Detect which cell encompasses the target text, then output its [X, Y] center coordinate. 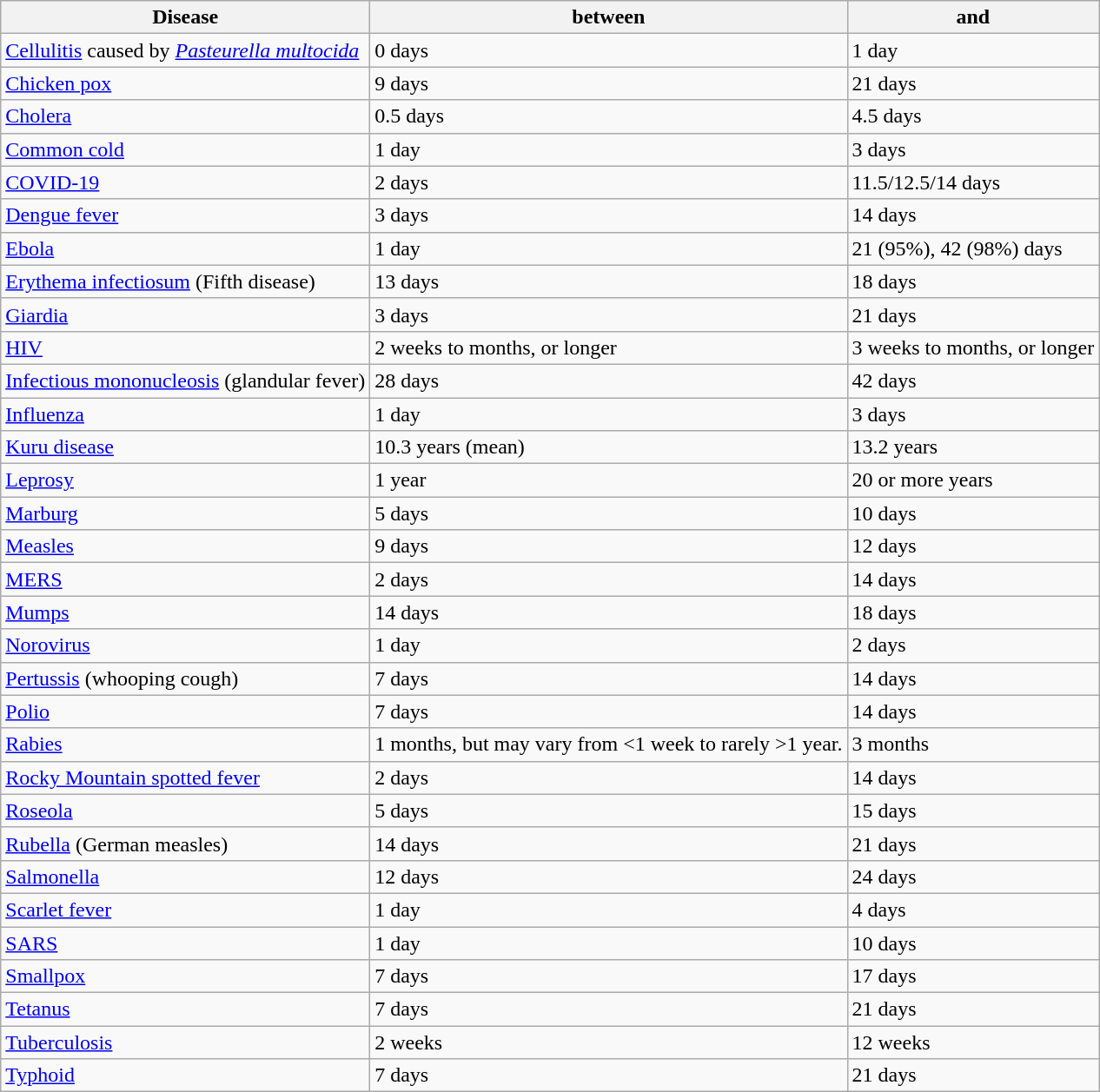
Common cold [186, 149]
HIV [186, 347]
Infectious mononucleosis (glandular fever) [186, 381]
Mumps [186, 612]
Chicken pox [186, 83]
21 (95%), 42 (98%) days [973, 248]
Dengue fever [186, 215]
Salmonella [186, 877]
Tuberculosis [186, 1042]
Cellulitis caused by Pasteurella multocida [186, 50]
Ebola [186, 248]
SARS [186, 943]
13.2 years [973, 447]
Rabies [186, 745]
Pertussis (whooping cough) [186, 678]
Smallpox [186, 976]
Roseola [186, 811]
20 or more years [973, 480]
Marburg [186, 513]
12 weeks [973, 1042]
42 days [973, 381]
2 weeks to months, or longer [608, 347]
10.3 years (mean) [608, 447]
Influenza [186, 414]
0 days [608, 50]
Leprosy [186, 480]
13 days [608, 281]
and [973, 17]
15 days [973, 811]
2 weeks [608, 1042]
24 days [973, 877]
Rubella (German measles) [186, 844]
4 days [973, 910]
Rocky Mountain spotted fever [186, 778]
Disease [186, 17]
1 year [608, 480]
Polio [186, 711]
Tetanus [186, 1009]
COVID-19 [186, 182]
Measles [186, 546]
28 days [608, 381]
Erythema infectiosum (Fifth disease) [186, 281]
0.5 days [608, 116]
Kuru disease [186, 447]
11.5/12.5/14 days [973, 182]
4.5 days [973, 116]
between [608, 17]
MERS [186, 579]
Norovirus [186, 645]
Giardia [186, 314]
3 weeks to months, or longer [973, 347]
Cholera [186, 116]
17 days [973, 976]
Scarlet fever [186, 910]
3 months [973, 745]
1 months, but may vary from <1 week to rarely >1 year. [608, 745]
Typhoid [186, 1075]
